Detect which cell encompasses the target text, then output its [X, Y] center coordinate. 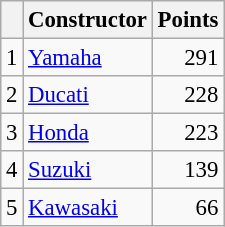
Kawasaki [88, 208]
Constructor [88, 20]
223 [188, 133]
2 [12, 95]
Honda [88, 133]
1 [12, 58]
66 [188, 208]
228 [188, 95]
Yamaha [88, 58]
Suzuki [88, 170]
3 [12, 133]
Points [188, 20]
139 [188, 170]
5 [12, 208]
Ducati [88, 95]
4 [12, 170]
291 [188, 58]
